For the text-containing cell, return its midpoint in [X, Y] coordinate format. 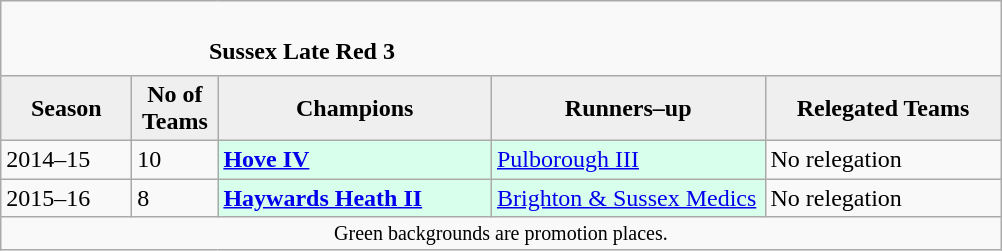
Hove IV [355, 159]
Pulborough III [628, 159]
Season [66, 108]
2015–16 [66, 197]
Champions [355, 108]
8 [175, 197]
Relegated Teams [883, 108]
2014–15 [66, 159]
Brighton & Sussex Medics [628, 197]
10 [175, 159]
Haywards Heath II [355, 197]
Runners–up [628, 108]
No of Teams [175, 108]
Green backgrounds are promotion places. [501, 234]
